Capture the cell that displays the provided text and extract its (x, y) central coordinate. 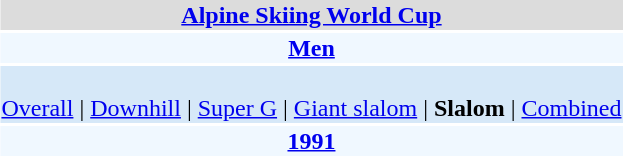
Alpine Skiing World Cup (312, 15)
1991 (312, 141)
Men (312, 48)
Overall | Downhill | Super G | Giant slalom | Slalom | Combined (312, 94)
